Determine the [X, Y] coordinate at the center of the cell enclosing the given text.  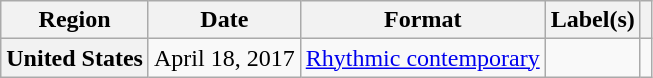
Date [224, 20]
April 18, 2017 [224, 58]
United States [75, 58]
Region [75, 20]
Format [422, 20]
Rhythmic contemporary [422, 58]
Label(s) [592, 20]
